Provide the (X, Y) coordinate of the cell's center where the given text is located.  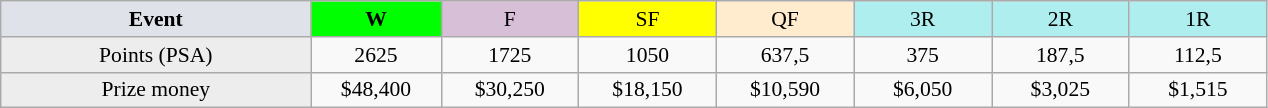
187,5 (1061, 55)
637,5 (785, 55)
375 (923, 55)
1R (1198, 19)
$6,050 (923, 90)
$48,400 (376, 90)
Points (PSA) (156, 55)
2R (1061, 19)
$18,150 (648, 90)
$10,590 (785, 90)
QF (785, 19)
112,5 (1198, 55)
1050 (648, 55)
2625 (376, 55)
W (376, 19)
Prize money (156, 90)
$1,515 (1198, 90)
SF (648, 19)
1725 (510, 55)
3R (923, 19)
F (510, 19)
$3,025 (1061, 90)
$30,250 (510, 90)
Event (156, 19)
